Identify which cell holds the provided text, then report its [x, y] central coordinate. 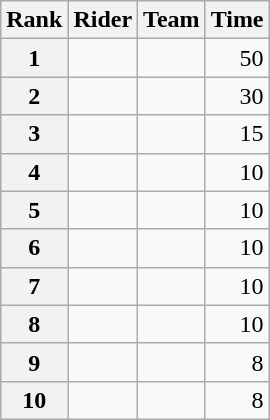
9 [34, 362]
7 [34, 286]
2 [34, 96]
Rank [34, 20]
30 [237, 96]
4 [34, 172]
Rider [103, 20]
3 [34, 134]
6 [34, 248]
15 [237, 134]
50 [237, 58]
Time [237, 20]
5 [34, 210]
1 [34, 58]
Team [172, 20]
